Capture the cell that displays the provided text and extract its [X, Y] central coordinate. 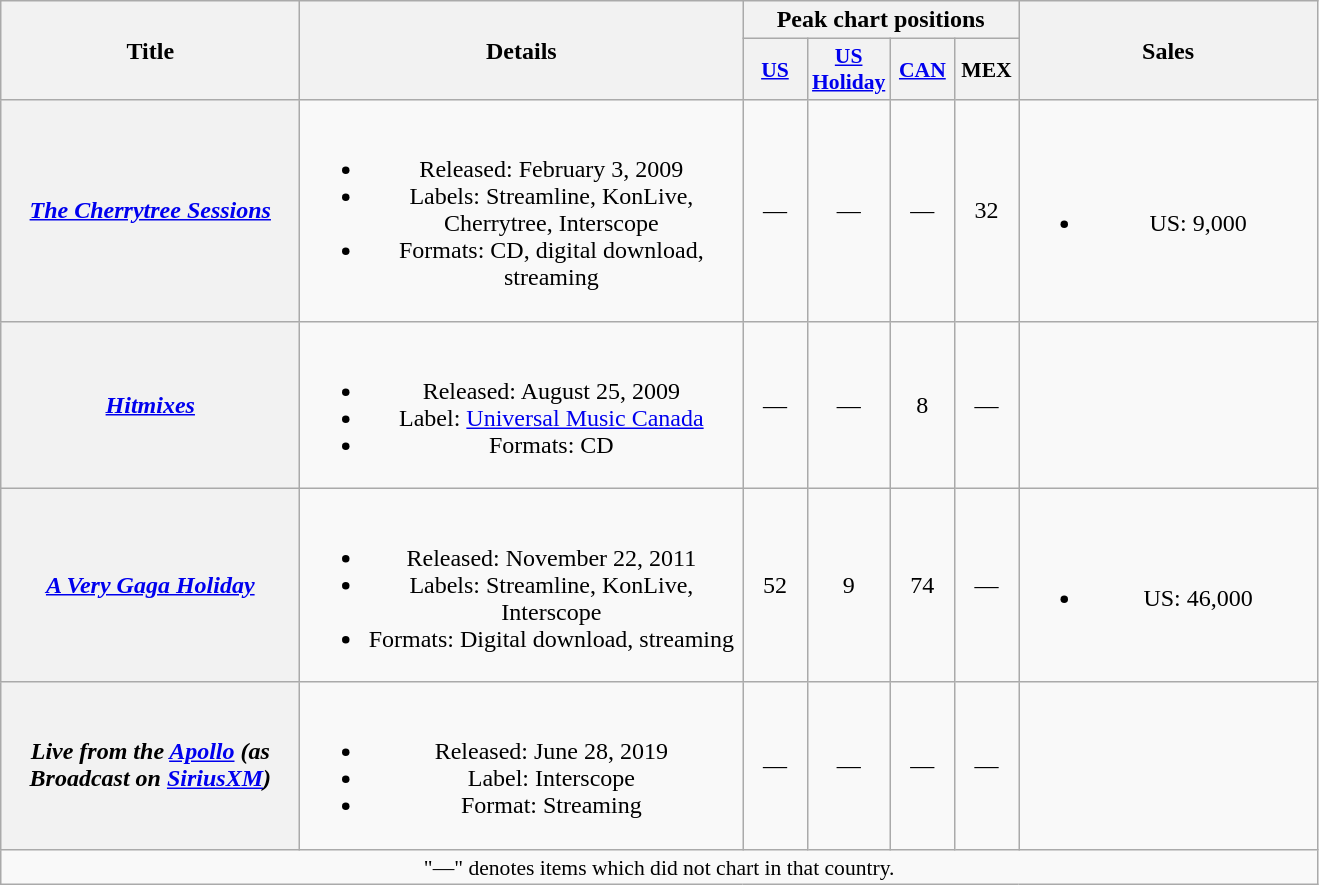
Released: February 3, 2009Labels: Streamline, KonLive, Cherrytree, InterscopeFormats: CD, digital download, streaming [522, 210]
Released: June 28, 2019Label: InterscopeFormat: Streaming [522, 766]
Released: August 25, 2009Label: Universal Music CanadaFormats: CD [522, 404]
MEX [986, 70]
74 [922, 585]
CAN [922, 70]
The Cherrytree Sessions [150, 210]
USHoliday [848, 70]
Hitmixes [150, 404]
US: 9,000 [1168, 210]
8 [922, 404]
A Very Gaga Holiday [150, 585]
32 [986, 210]
Peak chart positions [881, 20]
Title [150, 50]
52 [775, 585]
9 [848, 585]
Details [522, 50]
US [775, 70]
Live from the Apollo (as Broadcast on SiriusXM) [150, 766]
Sales [1168, 50]
Released: November 22, 2011Labels: Streamline, KonLive, InterscopeFormats: Digital download, streaming [522, 585]
"—" denotes items which did not chart in that country. [660, 867]
US: 46,000 [1168, 585]
